Extract the [X, Y] coordinate from the center of the cell holding the provided text.  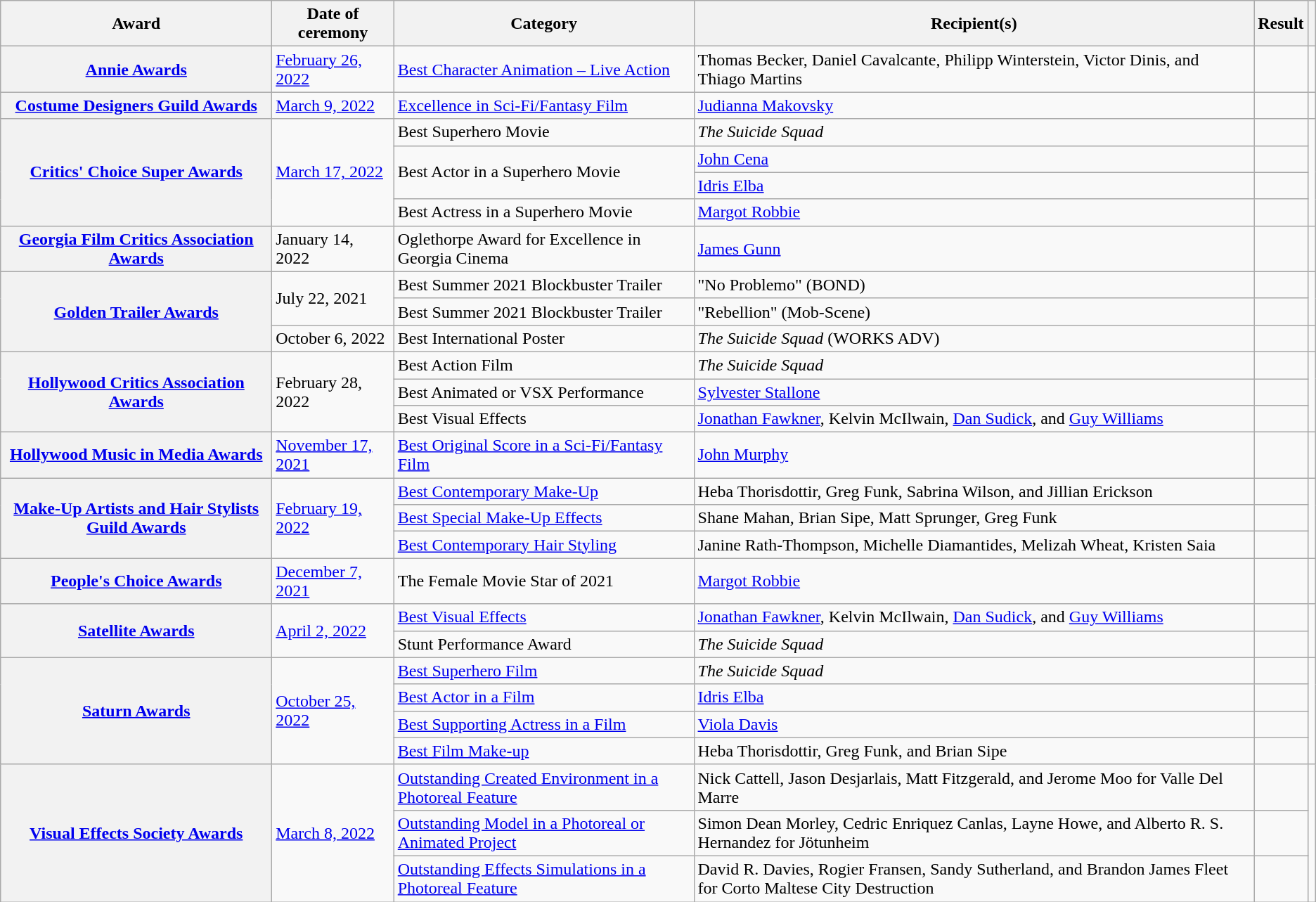
Best Supporting Actress in a Film [544, 724]
Best Film Make-up [544, 751]
Date of ceremony [333, 24]
Hollywood Critics Association Awards [136, 392]
Best Contemporary Hair Styling [544, 545]
Hollywood Music in Media Awards [136, 456]
Costume Designers Guild Awards [136, 105]
February 28, 2022 [333, 392]
Excellence in Sci-Fi/Fantasy Film [544, 105]
The Suicide Squad (WORKS ADV) [974, 338]
March 8, 2022 [333, 832]
John Murphy [974, 456]
Stunt Performance Award [544, 644]
Thomas Becker, Daniel Cavalcante, Philipp Winterstein, Victor Dinis, and Thiago Martins [974, 69]
Annie Awards [136, 69]
Best International Poster [544, 338]
March 17, 2022 [333, 172]
March 9, 2022 [333, 105]
November 17, 2021 [333, 456]
Best Original Score in a Sci-Fi/Fantasy Film [544, 456]
July 22, 2021 [333, 298]
Sylvester Stallone [974, 392]
Outstanding Model in a Photoreal or Animated Project [544, 832]
Golden Trailer Awards [136, 311]
People's Choice Awards [136, 581]
Outstanding Created Environment in a Photoreal Feature [544, 787]
Best Superhero Movie [544, 132]
Recipient(s) [974, 24]
October 6, 2022 [333, 338]
Viola Davis [974, 724]
Saturn Awards [136, 711]
Nick Cattell, Jason Desjarlais, Matt Fitzgerald, and Jerome Moo for Valle Del Marre [974, 787]
Shane Mahan, Brian Sipe, Matt Sprunger, Greg Funk [974, 518]
Best Actor in a Superhero Movie [544, 172]
Best Superhero Film [544, 671]
Oglethorpe Award for Excellence in Georgia Cinema [544, 249]
February 19, 2022 [333, 518]
Best Actress in a Superhero Movie [544, 212]
Make-Up Artists and Hair Stylists Guild Awards [136, 518]
Georgia Film Critics Association Awards [136, 249]
Simon Dean Morley, Cedric Enriquez Canlas, Layne Howe, and Alberto R. S. Hernandez for Jötunheim [974, 832]
Satellite Awards [136, 631]
Critics' Choice Super Awards [136, 172]
"No Problemo" (BOND) [974, 285]
Best Actor in a Film [544, 697]
John Cena [974, 159]
Result [1281, 24]
Visual Effects Society Awards [136, 832]
Judianna Makovsky [974, 105]
Outstanding Effects Simulations in a Photoreal Feature [544, 879]
Category [544, 24]
"Rebellion" (Mob-Scene) [974, 311]
Best Special Make-Up Effects [544, 518]
David R. Davies, Rogier Fransen, Sandy Sutherland, and Brandon James Fleet for Corto Maltese City Destruction [974, 879]
Best Action Film [544, 365]
James Gunn [974, 249]
The Female Movie Star of 2021 [544, 581]
December 7, 2021 [333, 581]
April 2, 2022 [333, 631]
Heba Thorisdottir, Greg Funk, and Brian Sipe [974, 751]
February 26, 2022 [333, 69]
Best Character Animation – Live Action [544, 69]
Award [136, 24]
Best Animated or VSX Performance [544, 392]
January 14, 2022 [333, 249]
Heba Thorisdottir, Greg Funk, Sabrina Wilson, and Jillian Erickson [974, 491]
October 25, 2022 [333, 711]
Best Contemporary Make-Up [544, 491]
Janine Rath-Thompson, Michelle Diamantides, Melizah Wheat, Kristen Saia [974, 545]
